Search for the cell housing the specified text and yield its (x, y) center coordinate. 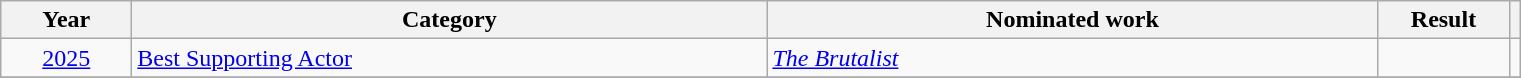
Best Supporting Actor (450, 58)
The Brutalist (1072, 58)
Result (1444, 20)
Nominated work (1072, 20)
2025 (66, 58)
Year (66, 20)
Category (450, 20)
